Return (X, Y) of the center of cell containing provided text 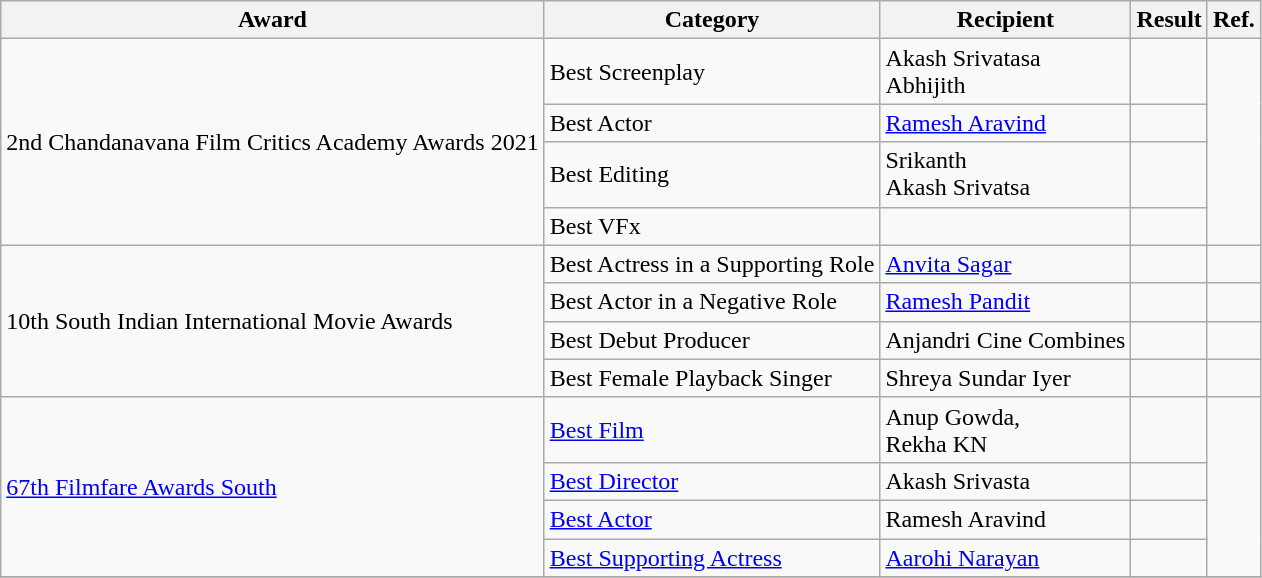
Recipient (1006, 20)
Anvita Sagar (1006, 264)
Best Actor in a Negative Role (712, 302)
Best VFx (712, 226)
Award (272, 20)
67th Filmfare Awards South (272, 486)
Best Film (712, 430)
Shreya Sundar Iyer (1006, 378)
Akash Srivasta (1006, 481)
Srikanth Akash Srivatsa (1006, 174)
Best Debut Producer (712, 340)
Anup Gowda,Rekha KN (1006, 430)
Best Director (712, 481)
Best Supporting Actress (712, 557)
Result (1169, 20)
Anjandri Cine Combines (1006, 340)
2nd Chandanavana Film Critics Academy Awards 2021 (272, 142)
Aarohi Narayan (1006, 557)
Ref. (1234, 20)
Ramesh Pandit (1006, 302)
Best Editing (712, 174)
Akash Srivatasa Abhijith (1006, 72)
10th South Indian International Movie Awards (272, 321)
Best Actress in a Supporting Role (712, 264)
Best Female Playback Singer (712, 378)
Best Screenplay (712, 72)
Category (712, 20)
